Return the [x, y] coordinate for the center point of the cell that contains the specified text.  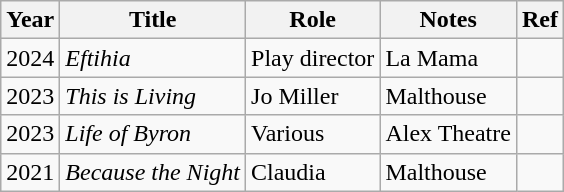
Ref [540, 20]
Play director [313, 58]
2021 [30, 172]
Eftihia [153, 58]
Notes [448, 20]
Role [313, 20]
Claudia [313, 172]
Title [153, 20]
Life of Byron [153, 134]
2024 [30, 58]
Alex Theatre [448, 134]
This is Living [153, 96]
Jo Miller [313, 96]
Year [30, 20]
La Mama [448, 58]
Various [313, 134]
Because the Night [153, 172]
